Return the (x, y) coordinate for the center point of the cell that contains the specified text.  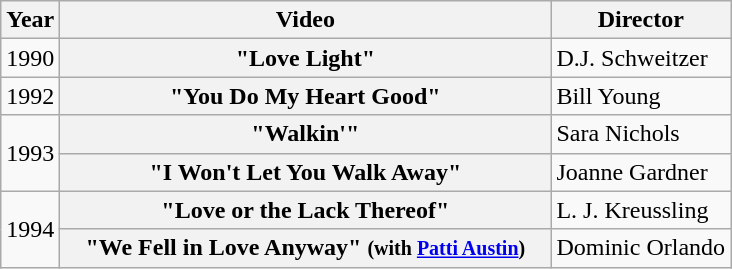
"Love or the Lack Thereof" (306, 210)
"Walkin'" (306, 134)
"We Fell in Love Anyway" (with Patti Austin) (306, 248)
1992 (30, 96)
"You Do My Heart Good" (306, 96)
Video (306, 20)
1993 (30, 153)
D.J. Schweitzer (641, 58)
Sara Nichols (641, 134)
"I Won't Let You Walk Away" (306, 172)
Joanne Gardner (641, 172)
"Love Light" (306, 58)
1994 (30, 229)
Director (641, 20)
Bill Young (641, 96)
Year (30, 20)
1990 (30, 58)
L. J. Kreussling (641, 210)
Dominic Orlando (641, 248)
